Pinpoint the cell where the given text exists, returning its [X, Y] midpoint coordinate. 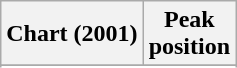
Chart (2001) [72, 34]
Peakposition [189, 34]
